Extract the (X, Y) coordinate from the center of the cell holding the provided text.  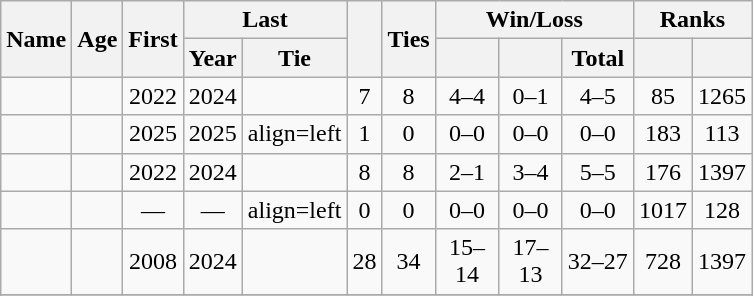
4–4 (467, 96)
17–13 (531, 262)
4–5 (598, 96)
32–27 (598, 262)
728 (662, 262)
First (153, 39)
Year (212, 58)
128 (722, 210)
7 (364, 96)
1017 (662, 210)
5–5 (598, 172)
Ties (408, 39)
0–1 (531, 96)
85 (662, 96)
183 (662, 134)
34 (408, 262)
113 (722, 134)
176 (662, 172)
Tie (294, 58)
Total (598, 58)
Age (98, 39)
Win/Loss (534, 20)
2–1 (467, 172)
Name (36, 39)
28 (364, 262)
15–14 (467, 262)
Last (265, 20)
1265 (722, 96)
3–4 (531, 172)
Ranks (692, 20)
1 (364, 134)
2008 (153, 262)
